Locate the cell with the specified text and output its (x, y) center coordinate. 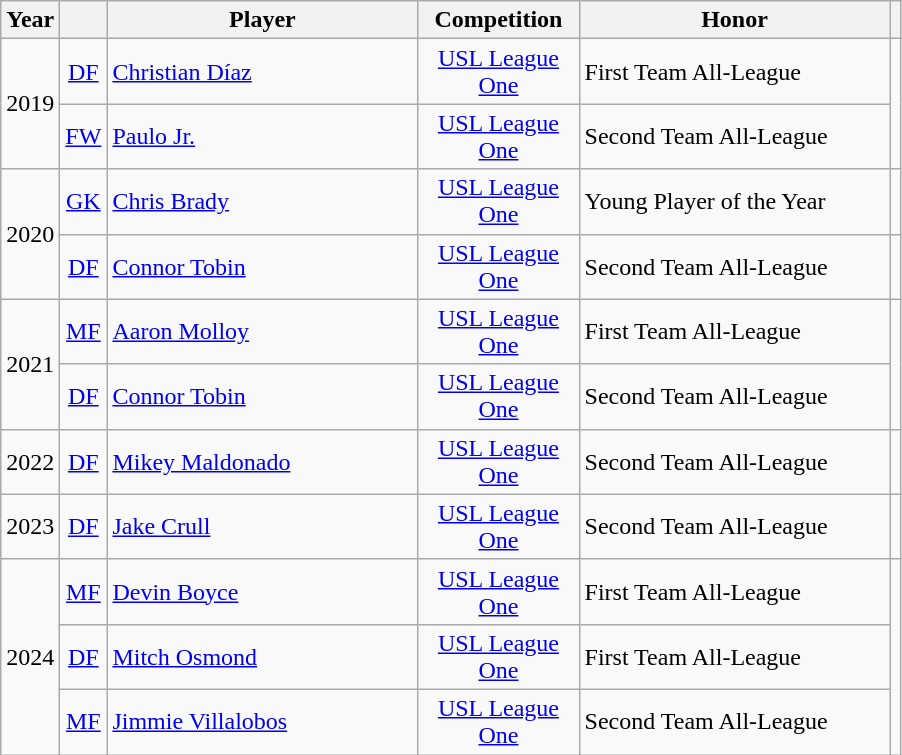
Competition (498, 20)
Honor (734, 20)
2021 (30, 364)
Mikey Maldonado (262, 462)
2023 (30, 526)
Player (262, 20)
Jake Crull (262, 526)
GK (84, 202)
2024 (30, 656)
Devin Boyce (262, 592)
Aaron Molloy (262, 332)
Mitch Osmond (262, 656)
2022 (30, 462)
2019 (30, 104)
Christian Díaz (262, 72)
Chris Brady (262, 202)
FW (84, 136)
Young Player of the Year (734, 202)
Paulo Jr. (262, 136)
2020 (30, 234)
Year (30, 20)
Jimmie Villalobos (262, 722)
